Determine the (x, y) coordinate at the center of the cell enclosing the given text.  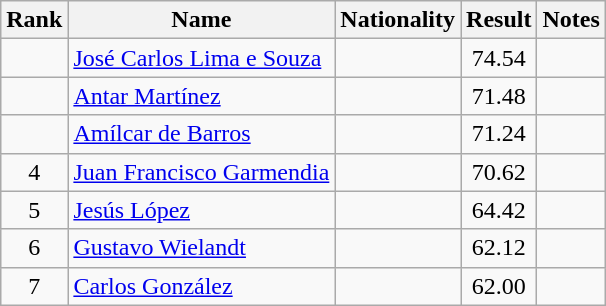
José Carlos Lima e Souza (202, 58)
4 (34, 172)
5 (34, 210)
Amílcar de Barros (202, 134)
Juan Francisco Garmendia (202, 172)
7 (34, 286)
6 (34, 248)
71.24 (499, 134)
62.12 (499, 248)
Carlos González (202, 286)
Notes (571, 20)
Rank (34, 20)
Name (202, 20)
64.42 (499, 210)
74.54 (499, 58)
70.62 (499, 172)
Result (499, 20)
Antar Martínez (202, 96)
62.00 (499, 286)
Nationality (398, 20)
71.48 (499, 96)
Jesús López (202, 210)
Gustavo Wielandt (202, 248)
